Find where the given text appears and provide that cell's center as (X, Y) coordinate. 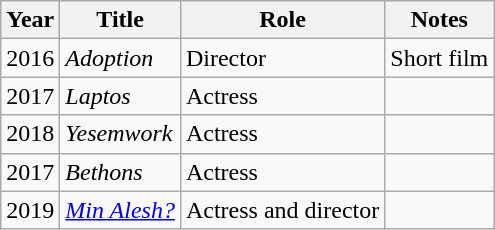
Adoption (120, 58)
Actress and director (282, 210)
Year (30, 20)
2018 (30, 134)
Min Alesh? (120, 210)
Yesemwork (120, 134)
Role (282, 20)
2019 (30, 210)
Title (120, 20)
Short film (440, 58)
Bethons (120, 172)
2016 (30, 58)
Notes (440, 20)
Laptos (120, 96)
Director (282, 58)
